Pinpoint the cell where the given text exists, returning its [X, Y] midpoint coordinate. 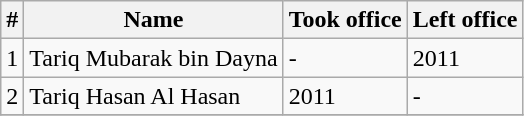
Left office [465, 20]
2 [12, 96]
Name [154, 20]
Tariq Mubarak bin Dayna [154, 58]
Tariq Hasan Al Hasan [154, 96]
1 [12, 58]
# [12, 20]
Took office [345, 20]
